Locate the cell with the specified text and output its [x, y] center coordinate. 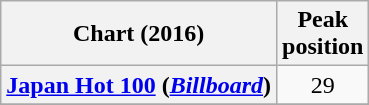
Japan Hot 100 (Billboard) [139, 85]
Peakposition [323, 34]
Chart (2016) [139, 34]
29 [323, 85]
